Determine the [x, y] coordinate at the center of the cell enclosing the given text.  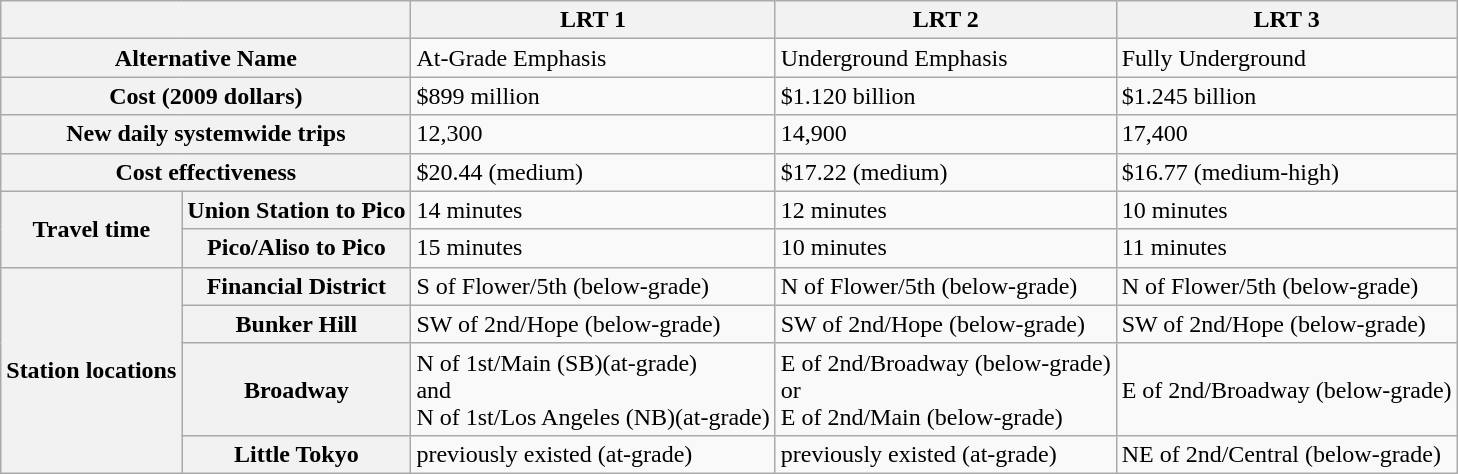
Little Tokyo [296, 454]
Station locations [92, 370]
LRT 3 [1286, 20]
Pico/Aliso to Pico [296, 248]
LRT 1 [593, 20]
12 minutes [946, 210]
15 minutes [593, 248]
NE of 2nd/Central (below-grade) [1286, 454]
New daily systemwide trips [206, 134]
$16.77 (medium-high) [1286, 172]
Alternative Name [206, 58]
$1.245 billion [1286, 96]
Financial District [296, 286]
$17.22 (medium) [946, 172]
11 minutes [1286, 248]
Broadway [296, 389]
E of 2nd/Broadway (below-grade)orE of 2nd/Main (below-grade) [946, 389]
S of Flower/5th (below-grade) [593, 286]
Cost effectiveness [206, 172]
E of 2nd/Broadway (below-grade) [1286, 389]
LRT 2 [946, 20]
At-Grade Emphasis [593, 58]
Bunker Hill [296, 324]
$899 million [593, 96]
$20.44 (medium) [593, 172]
14,900 [946, 134]
$1.120 billion [946, 96]
Union Station to Pico [296, 210]
Travel time [92, 229]
Cost (2009 dollars) [206, 96]
14 minutes [593, 210]
N of 1st/Main (SB)(at-grade)andN of 1st/Los Angeles (NB)(at-grade) [593, 389]
Fully Underground [1286, 58]
Underground Emphasis [946, 58]
12,300 [593, 134]
17,400 [1286, 134]
